Determine the [x, y] coordinate at the center of the cell enclosing the given text.  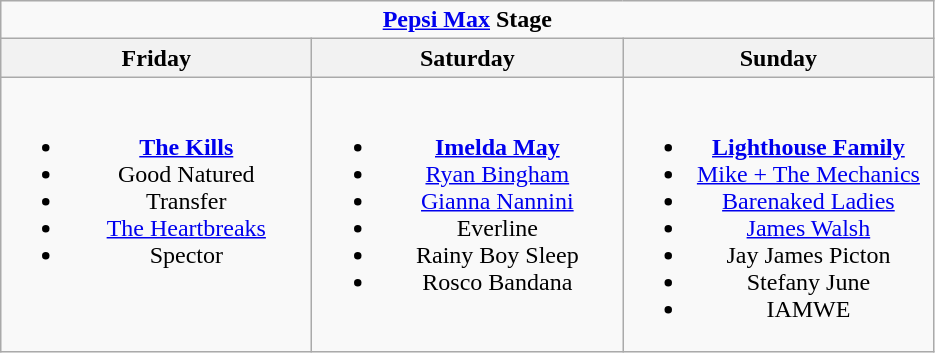
Sunday [778, 58]
Saturday [468, 58]
The KillsGood NaturedTransferThe HeartbreaksSpector [156, 214]
Friday [156, 58]
Pepsi Max Stage [468, 20]
Imelda MayRyan BinghamGianna NanniniEverlineRainy Boy SleepRosco Bandana [468, 214]
Lighthouse FamilyMike + The MechanicsBarenaked LadiesJames WalshJay James PictonStefany JuneIAMWE [778, 214]
